Find where the given text appears and provide that cell's center as [x, y] coordinate. 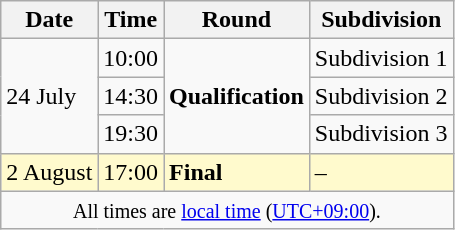
2 August [50, 172]
All times are local time (UTC+09:00). [227, 210]
Final [237, 172]
Time [131, 20]
Subdivision [381, 20]
14:30 [131, 96]
Subdivision 1 [381, 58]
17:00 [131, 172]
Subdivision 2 [381, 96]
19:30 [131, 134]
– [381, 172]
10:00 [131, 58]
24 July [50, 96]
Qualification [237, 96]
Round [237, 20]
Subdivision 3 [381, 134]
Date [50, 20]
